Detect which cell encompasses the target text, then output its [x, y] center coordinate. 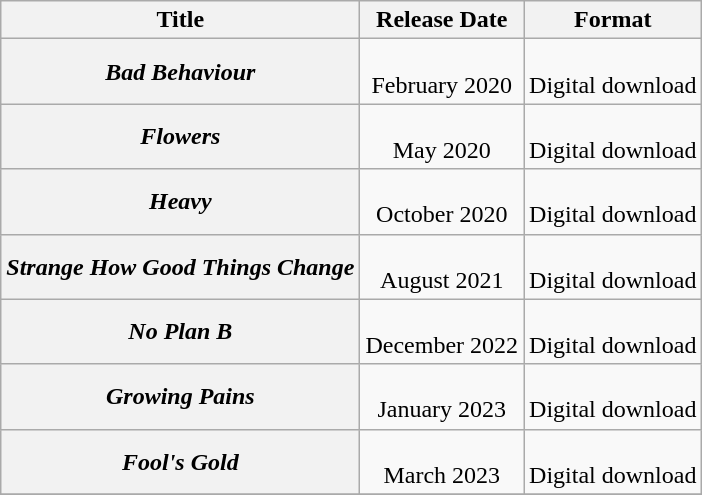
August 2021 [442, 266]
Growing Pains [180, 396]
Format [613, 20]
March 2023 [442, 462]
Heavy [180, 202]
Flowers [180, 136]
October 2020 [442, 202]
Title [180, 20]
Bad Behaviour [180, 72]
Release Date [442, 20]
January 2023 [442, 396]
February 2020 [442, 72]
No Plan B [180, 332]
December 2022 [442, 332]
Fool's Gold [180, 462]
Strange How Good Things Change [180, 266]
May 2020 [442, 136]
